Identify which cell holds the provided text, then report its [x, y] central coordinate. 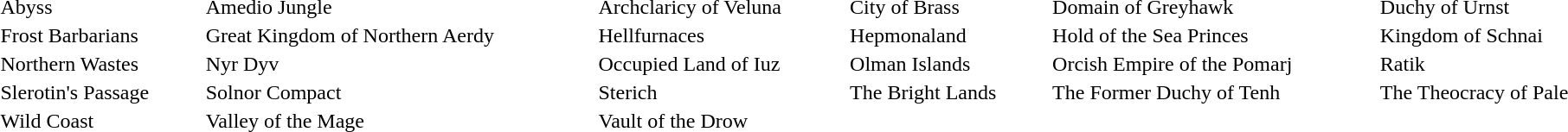
The Bright Lands [948, 92]
Sterich [722, 92]
Hepmonaland [948, 35]
Occupied Land of Iuz [722, 64]
Great Kingdom of Northern Aerdy [400, 35]
Hellfurnaces [722, 35]
Olman Islands [948, 64]
Orcish Empire of the Pomarj [1214, 64]
The Former Duchy of Tenh [1214, 92]
Nyr Dyv [400, 64]
Hold of the Sea Princes [1214, 35]
Solnor Compact [400, 92]
